Scan for the cell matching the given text and deliver its [x, y] coordinate at center. 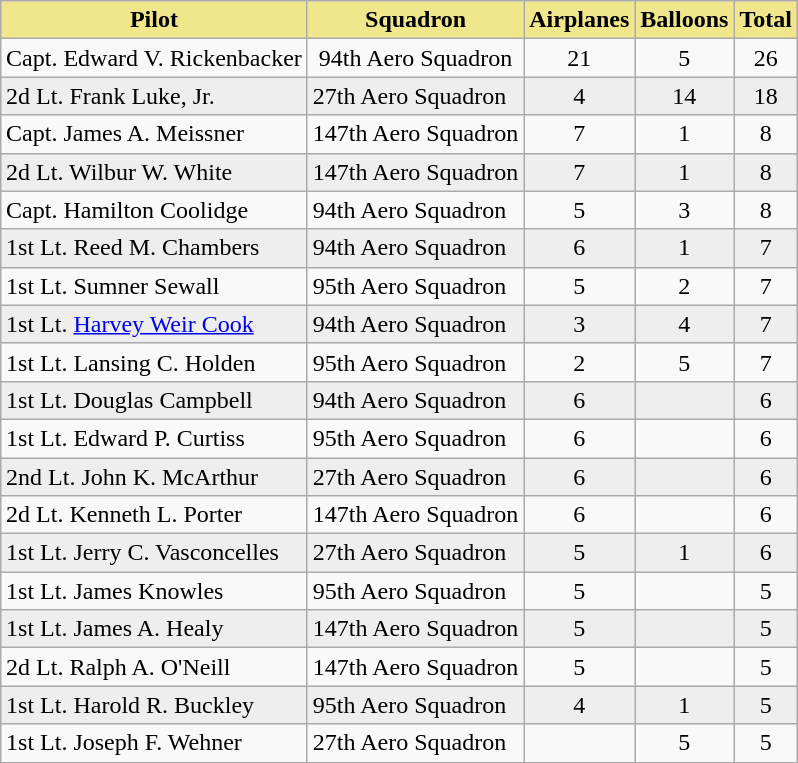
Balloons [684, 20]
18 [766, 96]
2d Lt. Kenneth L. Porter [154, 515]
1st Lt. James Knowles [154, 591]
Capt. Edward V. Rickenbacker [154, 58]
Pilot [154, 20]
1st Lt. James A. Healy [154, 629]
1st Lt. Edward P. Curtiss [154, 438]
1st Lt. Reed M. Chambers [154, 248]
Squadron [415, 20]
1st Lt. Lansing C. Holden [154, 362]
2d Lt. Frank Luke, Jr. [154, 96]
Airplanes [580, 20]
1st Lt. Harold R. Buckley [154, 705]
2d Lt. Wilbur W. White [154, 172]
Capt. Hamilton Coolidge [154, 210]
Total [766, 20]
Capt. James A. Meissner [154, 134]
1st Lt. Joseph F. Wehner [154, 743]
14 [684, 96]
1st Lt. Jerry C. Vasconcelles [154, 553]
2nd Lt. John K. McArthur [154, 477]
1st Lt. Douglas Campbell [154, 400]
26 [766, 58]
1st Lt. Harvey Weir Cook [154, 324]
1st Lt. Sumner Sewall [154, 286]
21 [580, 58]
2d Lt. Ralph A. O'Neill [154, 667]
